Pinpoint the cell where the given text exists, returning its (X, Y) midpoint coordinate. 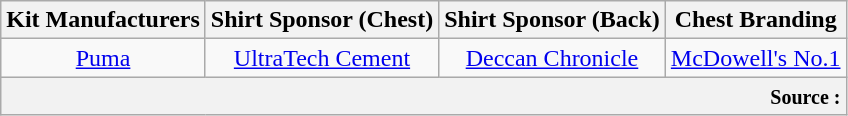
Shirt Sponsor (Chest) (322, 20)
Puma (104, 58)
UltraTech Cement (322, 58)
McDowell's No.1 (756, 58)
Kit Manufacturers (104, 20)
Shirt Sponsor (Back) (552, 20)
Deccan Chronicle (552, 58)
Source : (424, 96)
Chest Branding (756, 20)
